Output the [X, Y] coordinate of the center of the cell containing the given text.  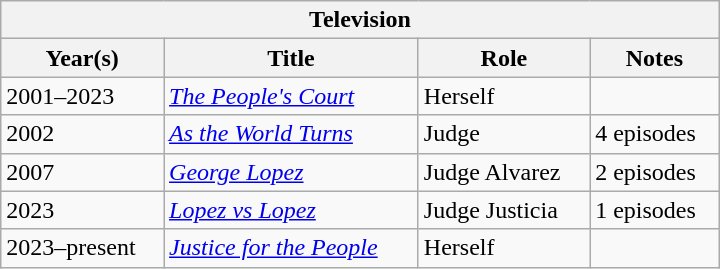
1 episodes [655, 210]
The People's Court [292, 96]
2 episodes [655, 172]
Role [504, 58]
2002 [82, 134]
2023 [82, 210]
Title [292, 58]
Judge Alvarez [504, 172]
Judge [504, 134]
Judge Justicia [504, 210]
Television [360, 20]
2001–2023 [82, 96]
Year(s) [82, 58]
Lopez vs Lopez [292, 210]
Notes [655, 58]
4 episodes [655, 134]
As the World Turns [292, 134]
George Lopez [292, 172]
2023–present [82, 248]
2007 [82, 172]
Justice for the People [292, 248]
